Determine the (x, y) coordinate at the center of the cell enclosing the given text.  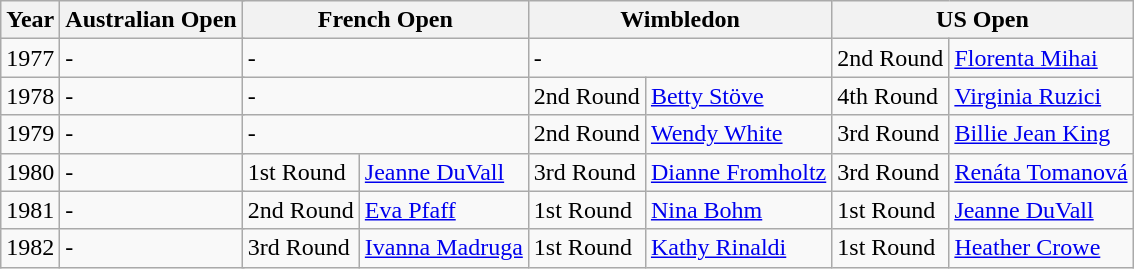
1980 (30, 172)
US Open (982, 20)
4th Round (890, 96)
Heather Crowe (1041, 248)
Renáta Tomanová (1041, 172)
Dianne Fromholtz (738, 172)
Australian Open (151, 20)
Florenta Mihai (1041, 58)
Wimbledon (680, 20)
Nina Bohm (738, 210)
1979 (30, 134)
1982 (30, 248)
Virginia Ruzici (1041, 96)
Billie Jean King (1041, 134)
Kathy Rinaldi (738, 248)
1978 (30, 96)
Eva Pfaff (444, 210)
1981 (30, 210)
Ivanna Madruga (444, 248)
French Open (385, 20)
Wendy White (738, 134)
1977 (30, 58)
Year (30, 20)
Betty Stöve (738, 96)
